Output the [X, Y] coordinate of the center of the cell containing the given text.  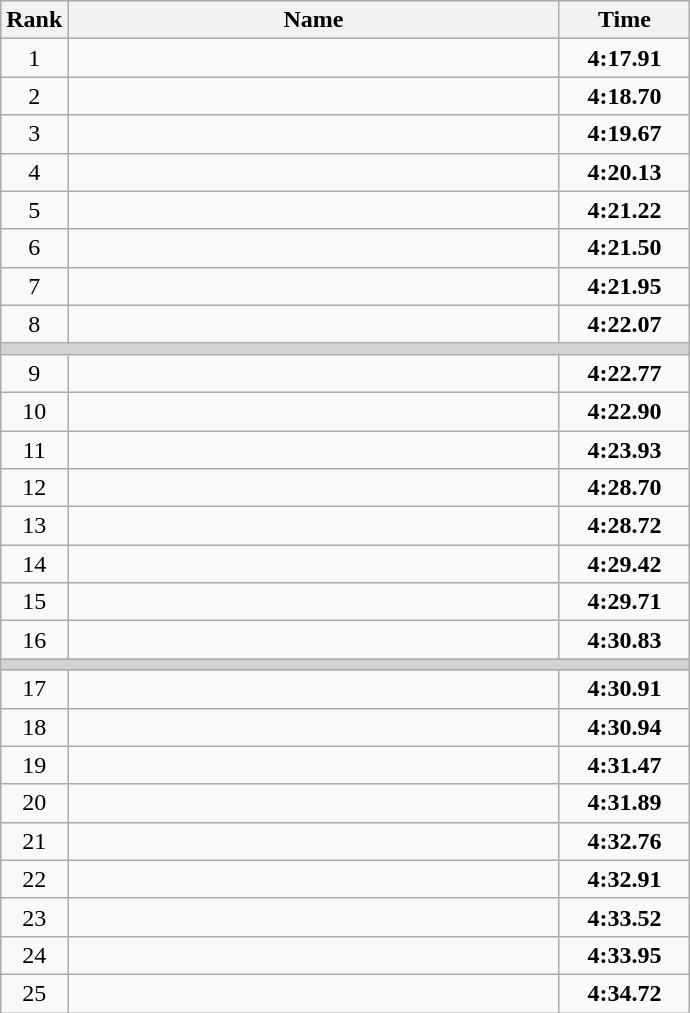
4:19.67 [624, 134]
4:33.52 [624, 917]
7 [34, 286]
6 [34, 248]
4:32.76 [624, 841]
4:23.93 [624, 449]
4:32.91 [624, 879]
4:30.91 [624, 689]
14 [34, 564]
11 [34, 449]
4:31.47 [624, 765]
Time [624, 20]
4:22.90 [624, 411]
13 [34, 526]
4:20.13 [624, 172]
16 [34, 640]
4:22.77 [624, 373]
10 [34, 411]
4:21.22 [624, 210]
Rank [34, 20]
22 [34, 879]
4:31.89 [624, 803]
21 [34, 841]
4:29.71 [624, 602]
5 [34, 210]
4:28.72 [624, 526]
24 [34, 955]
25 [34, 993]
4:21.50 [624, 248]
4:29.42 [624, 564]
1 [34, 58]
4:28.70 [624, 488]
2 [34, 96]
17 [34, 689]
4:34.72 [624, 993]
4:22.07 [624, 324]
8 [34, 324]
Name [314, 20]
23 [34, 917]
20 [34, 803]
4 [34, 172]
4:30.83 [624, 640]
18 [34, 727]
4:17.91 [624, 58]
15 [34, 602]
9 [34, 373]
4:18.70 [624, 96]
4:30.94 [624, 727]
4:33.95 [624, 955]
3 [34, 134]
19 [34, 765]
12 [34, 488]
4:21.95 [624, 286]
